Locate the cell with the specified text and output its [X, Y] center coordinate. 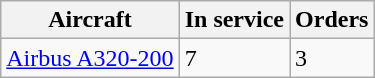
3 [332, 58]
Airbus A320-200 [90, 58]
Orders [332, 20]
7 [234, 58]
In service [234, 20]
Aircraft [90, 20]
